Pinpoint the cell where the given text exists, returning its (x, y) midpoint coordinate. 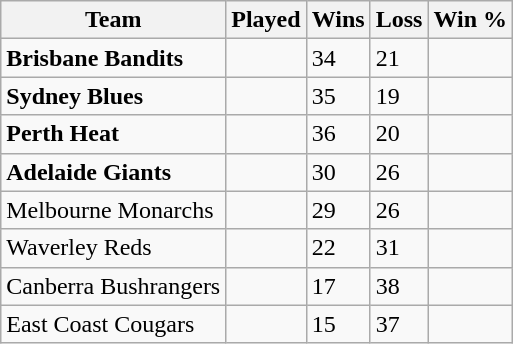
19 (399, 96)
Wins (338, 20)
Played (266, 20)
29 (338, 210)
Brisbane Bandits (114, 58)
22 (338, 248)
Perth Heat (114, 134)
37 (399, 324)
Win % (470, 20)
Canberra Bushrangers (114, 286)
34 (338, 58)
15 (338, 324)
Melbourne Monarchs (114, 210)
17 (338, 286)
30 (338, 172)
35 (338, 96)
Sydney Blues (114, 96)
Loss (399, 20)
31 (399, 248)
Team (114, 20)
36 (338, 134)
Waverley Reds (114, 248)
20 (399, 134)
East Coast Cougars (114, 324)
21 (399, 58)
38 (399, 286)
Adelaide Giants (114, 172)
